Find where the given text appears and provide that cell's center as [x, y] coordinate. 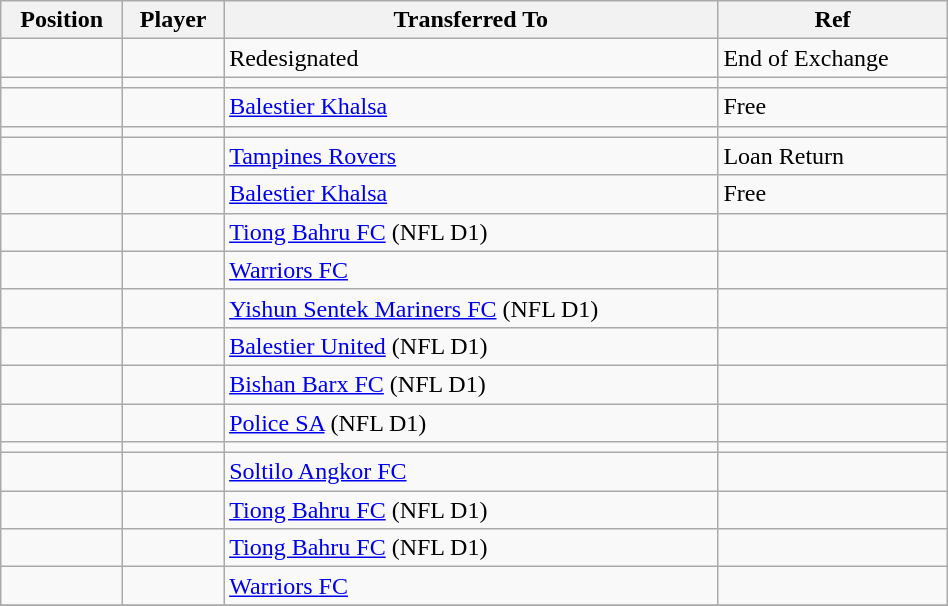
Loan Return [832, 156]
Bishan Barx FC (NFL D1) [471, 384]
End of Exchange [832, 58]
Transferred To [471, 20]
Soltilo Angkor FC [471, 472]
Balestier United (NFL D1) [471, 346]
Player [174, 20]
Ref [832, 20]
Tampines Rovers [471, 156]
Yishun Sentek Mariners FC (NFL D1) [471, 308]
Position [62, 20]
Police SA (NFL D1) [471, 423]
Redesignated [471, 58]
